Return the (X, Y) coordinate for the center point of the cell that contains the specified text.  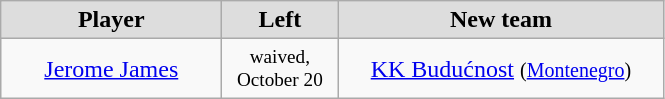
New team (501, 20)
Player (112, 20)
Jerome James (112, 69)
Left (280, 20)
KK Budućnost (Montenegro) (501, 69)
waived, October 20 (280, 69)
